Extract the [X, Y] coordinate from the center of the cell holding the provided text.  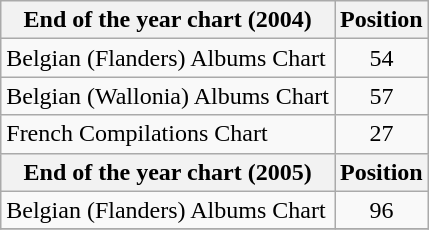
Belgian (Wallonia) Albums Chart [168, 96]
54 [381, 58]
57 [381, 96]
End of the year chart (2004) [168, 20]
96 [381, 210]
27 [381, 134]
French Compilations Chart [168, 134]
End of the year chart (2005) [168, 172]
